Identify which cell holds the provided text, then report its (x, y) central coordinate. 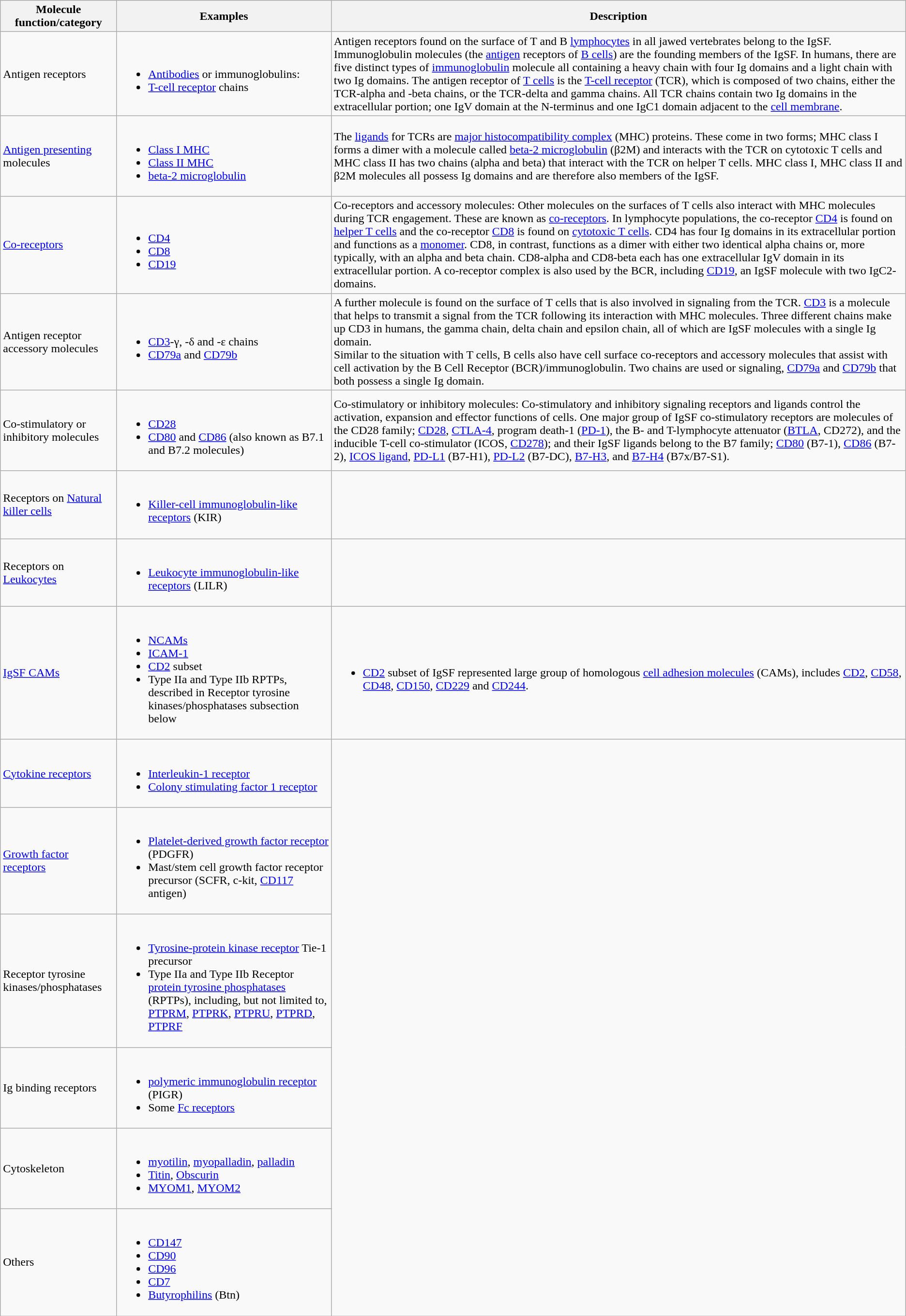
CD147CD90CD96CD7Butyrophilins (Btn) (224, 1263)
Examples (224, 16)
NCAMsICAM-1CD2 subsetType IIa and Type IIb RPTPs, described in Receptor tyrosine kinases/phosphatases subsection below (224, 673)
myotilin, myopalladin, palladinTitin, ObscurinMYOM1, MYOM2 (224, 1169)
Leukocyte immunoglobulin-like receptors (LILR) (224, 572)
CD2 subset of IgSF represented large group of homologous cell adhesion molecules (CAMs), includes CD2, CD58, CD48, CD150, CD229 and CD244. (619, 673)
Receptor tyrosine kinases/phosphatases (59, 980)
Co-stimulatory or inhibitory molecules (59, 431)
Cytoskeleton (59, 1169)
CD28CD80 and CD86 (also known as B7.1 and B7.2 molecules) (224, 431)
CD4CD8CD19 (224, 245)
Receptors on Natural killer cells (59, 505)
Description (619, 16)
polymeric immunoglobulin receptor (PIGR)Some Fc receptors (224, 1088)
Cytokine receptors (59, 773)
Ig binding receptors (59, 1088)
Receptors on Leukocytes (59, 572)
IgSF CAMs (59, 673)
Antigen receptors (59, 74)
Killer-cell immunoglobulin-like receptors (KIR) (224, 505)
Class I MHCClass II MHCbeta-2 microglobulin (224, 156)
Antigen presenting molecules (59, 156)
Others (59, 1263)
Antibodies or immunoglobulins:T-cell receptor chains (224, 74)
Interleukin-1 receptorColony stimulating factor 1 receptor (224, 773)
Co-receptors (59, 245)
Molecule function/category (59, 16)
Platelet-derived growth factor receptor (PDGFR)Mast/stem cell growth factor receptor precursor (SCFR, c-kit, CD117 antigen) (224, 860)
CD3-γ, -δ and -ε chainsCD79a and CD79b (224, 342)
Growth factor receptors (59, 860)
Antigen receptor accessory molecules (59, 342)
